Return the [X, Y] coordinate for the center point of the cell that contains the specified text.  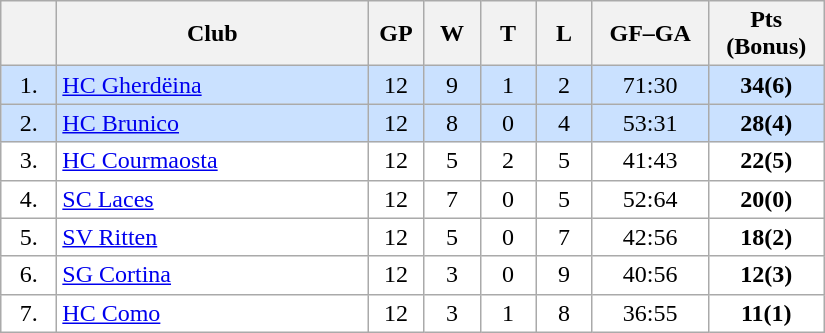
53:31 [650, 123]
4 [564, 123]
HC Courmaosta [212, 161]
SV Ritten [212, 237]
7. [29, 313]
1. [29, 85]
41:43 [650, 161]
22(5) [766, 161]
52:64 [650, 199]
GF–GA [650, 34]
28(4) [766, 123]
SC Laces [212, 199]
2. [29, 123]
71:30 [650, 85]
11(1) [766, 313]
12(3) [766, 275]
6. [29, 275]
GP [396, 34]
HC Como [212, 313]
4. [29, 199]
Pts (Bonus) [766, 34]
3. [29, 161]
HC Gherdëina [212, 85]
36:55 [650, 313]
34(6) [766, 85]
42:56 [650, 237]
20(0) [766, 199]
L [564, 34]
40:56 [650, 275]
W [452, 34]
5. [29, 237]
T [508, 34]
Club [212, 34]
18(2) [766, 237]
SG Cortina [212, 275]
HC Brunico [212, 123]
